Find where the given text appears and provide that cell's center as [x, y] coordinate. 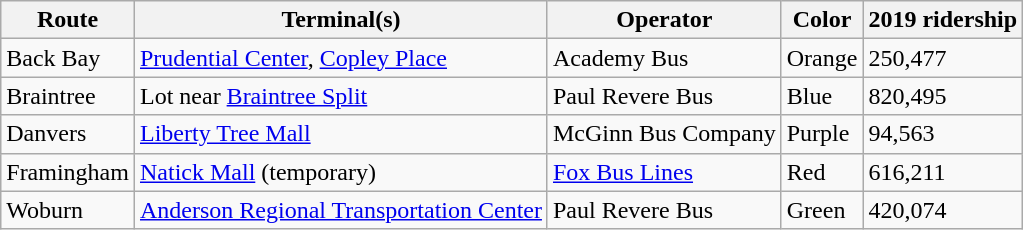
820,495 [943, 96]
Purple [822, 134]
2019 ridership [943, 20]
Blue [822, 96]
Fox Bus Lines [664, 172]
420,074 [943, 210]
Terminal(s) [340, 20]
Framingham [68, 172]
Lot near Braintree Split [340, 96]
Liberty Tree Mall [340, 134]
Woburn [68, 210]
Academy Bus [664, 58]
Prudential Center, Copley Place [340, 58]
Back Bay [68, 58]
Anderson Regional Transportation Center [340, 210]
Braintree [68, 96]
250,477 [943, 58]
616,211 [943, 172]
Color [822, 20]
Operator [664, 20]
Natick Mall (temporary) [340, 172]
Orange [822, 58]
McGinn Bus Company [664, 134]
Red [822, 172]
Green [822, 210]
Danvers [68, 134]
Route [68, 20]
94,563 [943, 134]
